Pinpoint the cell where the given text exists, returning its [X, Y] midpoint coordinate. 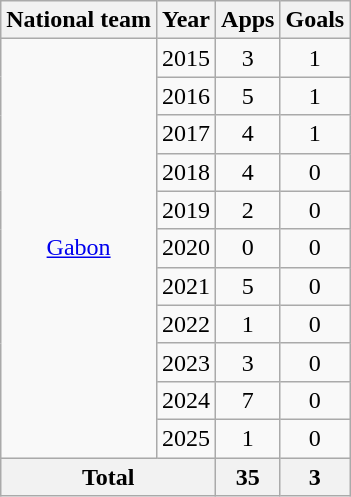
Total [108, 477]
2 [248, 210]
Apps [248, 20]
Gabon [79, 248]
2025 [186, 438]
2024 [186, 400]
7 [248, 400]
2022 [186, 324]
Goals [315, 20]
2021 [186, 286]
2016 [186, 96]
2020 [186, 248]
National team [79, 20]
2018 [186, 172]
2015 [186, 58]
2023 [186, 362]
2017 [186, 134]
35 [248, 477]
2019 [186, 210]
Year [186, 20]
